Return [x, y] of the center of cell containing provided text 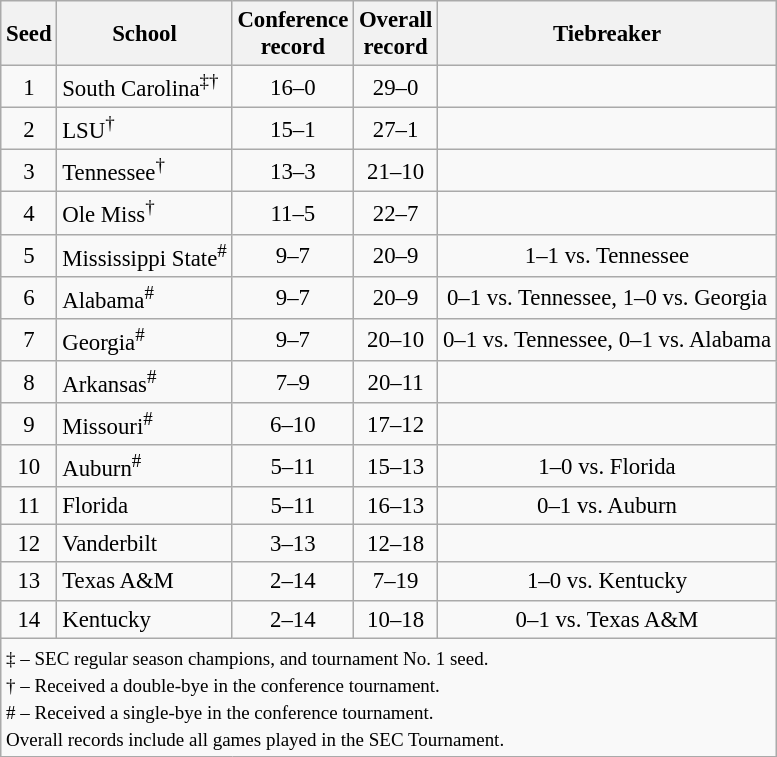
Mississippi State# [144, 255]
11–5 [293, 213]
20–11 [396, 382]
Missouri# [144, 424]
Florida [144, 506]
Arkansas# [144, 382]
2 [29, 129]
Vanderbilt [144, 544]
13–3 [293, 171]
0–1 vs. Tennessee, 1–0 vs. Georgia [608, 297]
Tiebreaker [608, 34]
1–0 vs. Kentucky [608, 582]
Tennessee† [144, 171]
1–0 vs. Florida [608, 466]
Kentucky [144, 619]
0–1 vs. Texas A&M [608, 619]
0–1 vs. Auburn [608, 506]
17–12 [396, 424]
6–10 [293, 424]
14 [29, 619]
South Carolina‡† [144, 87]
Overallrecord [396, 34]
29–0 [396, 87]
School [144, 34]
12–18 [396, 544]
15–13 [396, 466]
10 [29, 466]
Georgia# [144, 340]
10–18 [396, 619]
7–9 [293, 382]
3–13 [293, 544]
27–1 [396, 129]
22–7 [396, 213]
LSU† [144, 129]
4 [29, 213]
15–1 [293, 129]
Alabama# [144, 297]
1–1 vs. Tennessee [608, 255]
12 [29, 544]
16–13 [396, 506]
Conferencerecord [293, 34]
Texas A&M [144, 582]
9 [29, 424]
20–10 [396, 340]
1 [29, 87]
Auburn# [144, 466]
6 [29, 297]
7–19 [396, 582]
Seed [29, 34]
8 [29, 382]
11 [29, 506]
Ole Miss† [144, 213]
5 [29, 255]
16–0 [293, 87]
21–10 [396, 171]
13 [29, 582]
3 [29, 171]
7 [29, 340]
0–1 vs. Tennessee, 0–1 vs. Alabama [608, 340]
